Find where the given text appears and provide that cell's center as (X, Y) coordinate. 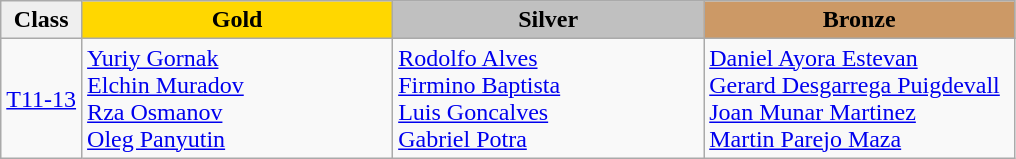
Rodolfo AlvesFirmino BaptistaLuis GoncalvesGabriel Potra (548, 98)
Class (42, 20)
Bronze (860, 20)
Silver (548, 20)
Daniel Ayora EstevanGerard Desgarrega PuigdevallJoan Munar MartinezMartin Parejo Maza (860, 98)
Yuriy GornakElchin MuradovRza OsmanovOleg Panyutin (238, 98)
Gold (238, 20)
T11-13 (42, 98)
